Identify which cell holds the provided text, then report its [X, Y] central coordinate. 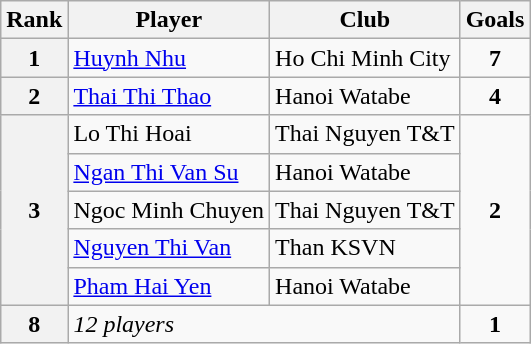
Rank [34, 20]
Player [169, 20]
7 [495, 58]
Huynh Nhu [169, 58]
Nguyen Thi Van [169, 248]
Thai Thi Thao [169, 96]
Lo Thi Hoai [169, 134]
Ngan Thi Van Su [169, 172]
3 [34, 210]
12 players [264, 324]
Club [366, 20]
Ho Chi Minh City [366, 58]
Than KSVN [366, 248]
8 [34, 324]
Goals [495, 20]
4 [495, 96]
Ngoc Minh Chuyen [169, 210]
Pham Hai Yen [169, 286]
